Find where the given text appears and provide that cell's center as [X, Y] coordinate. 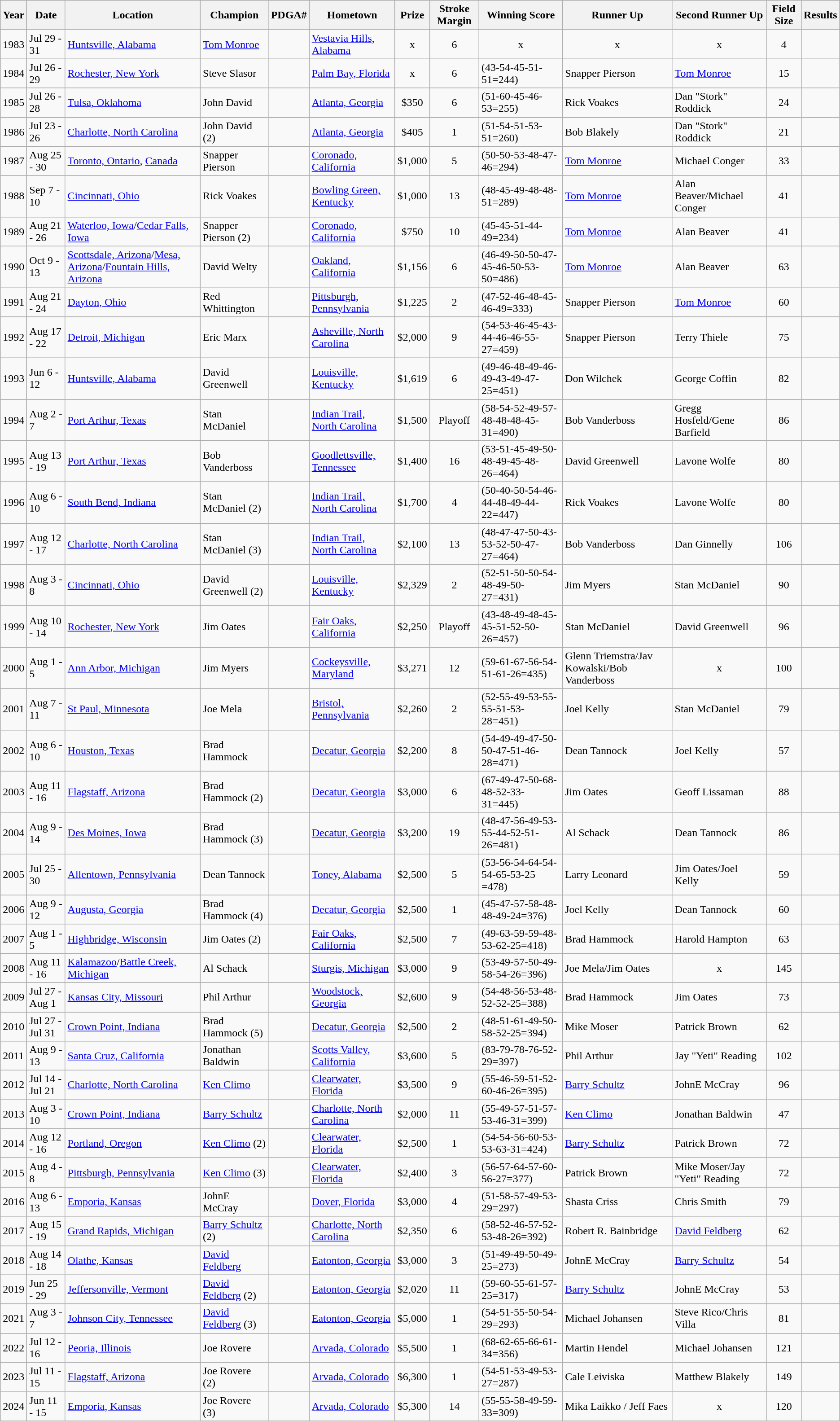
Jul 26 - 29 [46, 74]
145 [783, 968]
Jeffersonville, Vermont [133, 1289]
Joe Rovere (3) [235, 1406]
1992 [13, 337]
$1,225 [412, 302]
Cockeysville, Maryland [352, 668]
Kansas City, Missouri [133, 997]
Jim Oates (2) [235, 939]
Field Size [783, 15]
Prize [412, 15]
90 [783, 585]
2016 [13, 1202]
Hometown [352, 15]
Aug 2 - 7 [46, 420]
2019 [13, 1289]
$2,260 [412, 709]
(54-53-46-45-43-44-46-46-55-27=459) [521, 337]
Woodstock, Georgia [352, 997]
David Welty [235, 267]
Stan McDaniel (2) [235, 503]
Aug 25 - 30 [46, 161]
Des Moines, Iowa [133, 833]
(45-47-57-58-48-48-49-24=376) [521, 909]
2013 [13, 1114]
54 [783, 1260]
2000 [13, 668]
$3,200 [412, 833]
2018 [13, 1260]
Jul 11 - 15 [46, 1377]
Joe Mela [235, 709]
Brad Hammock (3) [235, 833]
Red Whittington [235, 302]
1991 [13, 302]
(53-51-45-49-50-48-49-45-48-26=464) [521, 461]
(68-62-65-66-61-34=356) [521, 1347]
Oct 9 - 13 [46, 267]
(51-49-49-50-49-25=273) [521, 1260]
Cale Leiviska [617, 1377]
$1,156 [412, 267]
Jul 26 - 28 [46, 102]
73 [783, 997]
(45-45-51-44-49=234) [521, 232]
Second Runner Up [719, 15]
8 [454, 750]
Scottsdale, Arizona/Mesa, Arizona/Fountain Hills, Arizona [133, 267]
2004 [13, 833]
Year [13, 15]
Aug 3 - 7 [46, 1319]
21 [783, 132]
47 [783, 1114]
$405 [412, 132]
(54-48-56-53-48-52-52-25=388) [521, 997]
$1,619 [412, 378]
2021 [13, 1319]
David Feldberg (3) [235, 1319]
(59-60-55-61-57-25=317) [521, 1289]
106 [783, 544]
Steve Slasor [235, 74]
(47-52-46-48-45-46-49=333) [521, 302]
Bowling Green, Kentucky [352, 196]
(51-54-51-53-51=260) [521, 132]
Aug 9 - 13 [46, 1056]
Joe Rovere [235, 1347]
Martin Hendel [617, 1347]
Olathe, Kansas [133, 1260]
John David (2) [235, 132]
(83-79-78-76-52-29=397) [521, 1056]
Location [133, 15]
(54-51-53-49-53-27=287) [521, 1377]
Larry Leonard [617, 874]
Ken Climo (3) [235, 1172]
Aug 9 - 14 [46, 833]
(52-55-49-53-55-55-51-53-28=451) [521, 709]
Jim Oates/Joel Kelly [719, 874]
2009 [13, 997]
82 [783, 378]
Scotts Valley, California [352, 1056]
Michael Conger [719, 161]
1984 [13, 74]
2023 [13, 1377]
Ann Arbor, Michigan [133, 668]
Aug 3 - 10 [46, 1114]
(67-49-47-50-68-48-52-33-31=445) [521, 792]
Harold Hampton [719, 939]
$2,020 [412, 1289]
Jul 12 - 16 [46, 1347]
Jul 27 - Aug 1 [46, 997]
2010 [13, 1026]
Dan Ginnelly [719, 544]
(58-54-52-49-57-48-48-48-45-31=490) [521, 420]
Geoff Lissaman [719, 792]
$1,500 [412, 420]
Toney, Alabama [352, 874]
(58-52-46-57-52-53-48-26=392) [521, 1231]
Mike Moser/Jay "Yeti" Reading [719, 1172]
2003 [13, 792]
Aug 21 - 26 [46, 232]
(55-55-58-49-59-33=309) [521, 1406]
Vestavia Hills, Alabama [352, 44]
Jul 29 - 31 [46, 44]
Bob Blakely [617, 132]
(59-61-67-56-54-51-61-26=435) [521, 668]
(43-48-49-48-45-45-51-52-50-26=457) [521, 627]
1988 [13, 196]
Tulsa, Oklahoma [133, 102]
Jun 11 - 15 [46, 1406]
$2,329 [412, 585]
2008 [13, 968]
Goodlettsville, Tennessee [352, 461]
Ken Climo (2) [235, 1144]
Jul 14 - Jul 21 [46, 1085]
Brad Hammock (2) [235, 792]
(54-49-49-47-50-50-47-51-46-28=471) [521, 750]
1983 [13, 44]
81 [783, 1319]
Detroit, Michigan [133, 337]
10 [454, 232]
1993 [13, 378]
Highbridge, Wisconsin [133, 939]
2006 [13, 909]
Aug 9 - 12 [46, 909]
2002 [13, 750]
Toronto, Ontario, Canada [133, 161]
Aug 12 - 17 [46, 544]
South Bend, Indiana [133, 503]
$2,350 [412, 1231]
75 [783, 337]
$350 [412, 102]
David Feldberg (2) [235, 1289]
Don Wilchek [617, 378]
149 [783, 1377]
Peoria, Illinois [133, 1347]
1997 [13, 544]
(50-50-53-48-47-46=294) [521, 161]
$5,500 [412, 1347]
(49-46-48-49-46-49-43-49-47-25=451) [521, 378]
Augusta, Georgia [133, 909]
Portland, Oregon [133, 1144]
$6,300 [412, 1377]
Results [820, 15]
Grand Rapids, Michigan [133, 1231]
Aug 3 - 8 [46, 585]
Brad Hammock (5) [235, 1026]
2012 [13, 1085]
(43-54-45-51-51=244) [521, 74]
Date [46, 15]
$2,200 [412, 750]
Aug 12 - 16 [46, 1144]
2022 [13, 1347]
33 [783, 161]
$2,250 [412, 627]
Aug 17 - 22 [46, 337]
(48-51-61-49-50-58-52-25=394) [521, 1026]
Glenn Triemstra/Jav Kowalski/Bob Vanderboss [617, 668]
David Greenwell (2) [235, 585]
2024 [13, 1406]
102 [783, 1056]
$2,400 [412, 1172]
Eric Marx [235, 337]
St Paul, Minnesota [133, 709]
59 [783, 874]
Sturgis, Michigan [352, 968]
(54-51-55-50-54-29=293) [521, 1319]
Brad Hammock (4) [235, 909]
(53-56-54-64-54-54-65-53-25 =478) [521, 874]
Oakland, California [352, 267]
Jay "Yeti" Reading [719, 1056]
Jul 27 - Jul 31 [46, 1026]
Champion [235, 15]
Jun 25 - 29 [46, 1289]
24 [783, 102]
$3,600 [412, 1056]
(53-49-57-50-49-58-54-26=396) [521, 968]
120 [783, 1406]
Allentown, Pennsylvania [133, 874]
57 [783, 750]
Dover, Florida [352, 1202]
(48-47-47-50-43-53-52-50-47-27=464) [521, 544]
Aug 10 - 14 [46, 627]
Palm Bay, Florida [352, 74]
Asheville, North Carolina [352, 337]
Jul 25 - 30 [46, 874]
(46-49-50-50-47-45-46-50-53-50=486) [521, 267]
Winning Score [521, 15]
Jul 23 - 26 [46, 132]
Mike Moser [617, 1026]
Houston, Texas [133, 750]
Johnson City, Tennessee [133, 1319]
$1,700 [412, 503]
Aug 4 - 8 [46, 1172]
Kalamazoo/Battle Creek, Michigan [133, 968]
Joe Mela/Jim Oates [617, 968]
12 [454, 668]
2005 [13, 874]
Barry Schultz (2) [235, 1231]
14 [454, 1406]
1986 [13, 132]
$5,300 [412, 1406]
2017 [13, 1231]
$750 [412, 232]
Matthew Blakely [719, 1377]
$2,100 [412, 544]
$5,000 [412, 1319]
Waterloo, Iowa/Cedar Falls, Iowa [133, 232]
100 [783, 668]
1999 [13, 627]
16 [454, 461]
(56-57-64-57-60-56-27=377) [521, 1172]
121 [783, 1347]
Dayton, Ohio [133, 302]
88 [783, 792]
Terry Thiele [719, 337]
Aug 6 - 13 [46, 1202]
Aug 14 - 18 [46, 1260]
2015 [13, 1172]
1989 [13, 232]
Shasta Criss [617, 1202]
2001 [13, 709]
Robert R. Bainbridge [617, 1231]
Sep 7 - 10 [46, 196]
(50-40-50-54-46-44-48-49-44-22=447) [521, 503]
(48-45-49-48-48-51=289) [521, 196]
1990 [13, 267]
2011 [13, 1056]
Stroke Margin [454, 15]
(51-58-57-49-53-29=297) [521, 1202]
(48-47-56-49-53-55-44-52-51-26=481) [521, 833]
(55-49-57-51-57-53-46-31=399) [521, 1114]
(54-54-56-60-53-53-63-31=424) [521, 1144]
John David [235, 102]
Mika Laikko / Jeff Faes [617, 1406]
(49-63-59-59-48-53-62-25=418) [521, 939]
19 [454, 833]
Aug 13 - 19 [46, 461]
1996 [13, 503]
2014 [13, 1144]
1998 [13, 585]
Santa Cruz, California [133, 1056]
Joe Rovere (2) [235, 1377]
2007 [13, 939]
$3,500 [412, 1085]
Bristol, Pennsylvania [352, 709]
Jun 6 - 12 [46, 378]
1987 [13, 161]
Gregg Hosfeld/Gene Barfield [719, 420]
$3,271 [412, 668]
George Coffin [719, 378]
Alan Beaver/Michael Conger [719, 196]
1995 [13, 461]
7 [454, 939]
$1,400 [412, 461]
Chris Smith [719, 1202]
53 [783, 1289]
PDGA# [289, 15]
1994 [13, 420]
1985 [13, 102]
Stan McDaniel (3) [235, 544]
Aug 21 - 24 [46, 302]
15 [783, 74]
Aug 15 - 19 [46, 1231]
Steve Rico/Chris Villa [719, 1319]
Runner Up [617, 15]
(51-60-45-46-53=255) [521, 102]
(52-51-50-50-54-48-49-50-27=431) [521, 585]
(55-46-59-51-52-60-46-26=395) [521, 1085]
$2,600 [412, 997]
Snapper Pierson (2) [235, 232]
Aug 7 - 11 [46, 709]
